For the text-containing cell, return its midpoint in [X, Y] coordinate format. 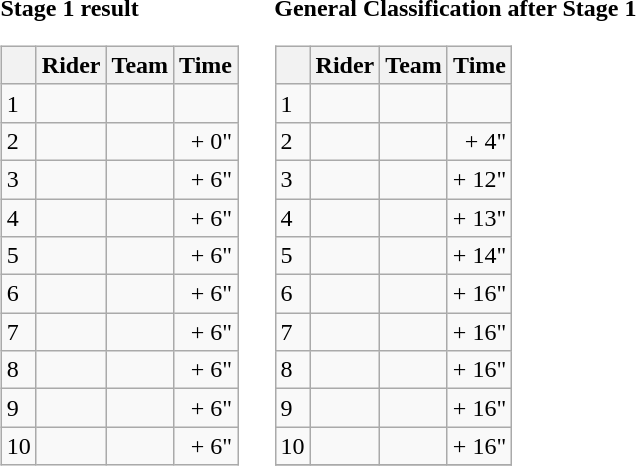
+ 4" [479, 141]
+ 12" [479, 179]
+ 14" [479, 256]
+ 0" [206, 141]
+ 13" [479, 217]
